Search for the cell housing the specified text and yield its (X, Y) center coordinate. 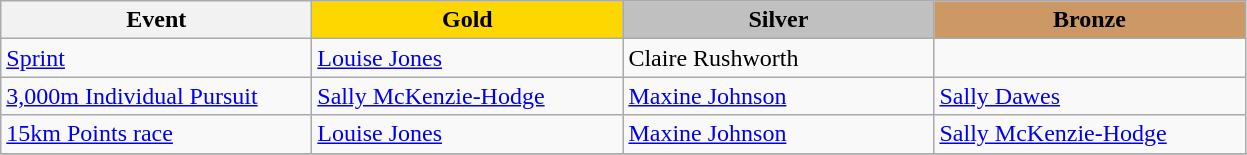
Bronze (1090, 20)
Gold (468, 20)
15km Points race (156, 134)
3,000m Individual Pursuit (156, 96)
Claire Rushworth (778, 58)
Sprint (156, 58)
Event (156, 20)
Silver (778, 20)
Sally Dawes (1090, 96)
